Return (x, y) of the center of cell containing provided text 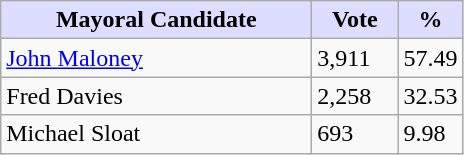
693 (355, 134)
% (430, 20)
57.49 (430, 58)
3,911 (355, 58)
Michael Sloat (156, 134)
32.53 (430, 96)
2,258 (355, 96)
Vote (355, 20)
John Maloney (156, 58)
Fred Davies (156, 96)
9.98 (430, 134)
Mayoral Candidate (156, 20)
